Determine the [X, Y] coordinate at the center of the cell enclosing the given text.  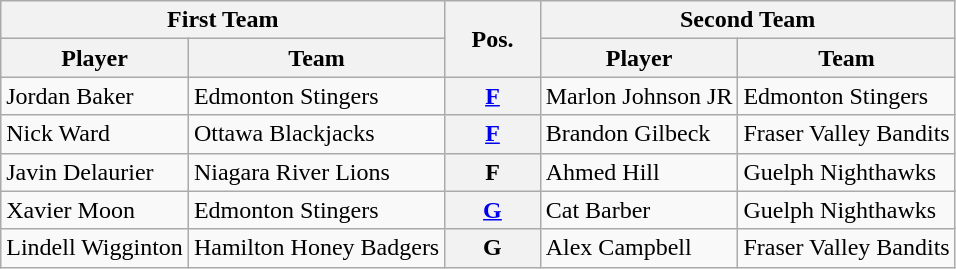
Ottawa Blackjacks [316, 134]
Alex Campbell [639, 248]
Cat Barber [639, 210]
Second Team [748, 20]
Niagara River Lions [316, 172]
Marlon Johnson JR [639, 96]
Xavier Moon [95, 210]
Nick Ward [95, 134]
Jordan Baker [95, 96]
Brandon Gilbeck [639, 134]
First Team [223, 20]
Javin Delaurier [95, 172]
Lindell Wigginton [95, 248]
Ahmed Hill [639, 172]
Pos. [492, 39]
Hamilton Honey Badgers [316, 248]
